Search for the cell housing the specified text and yield its [X, Y] center coordinate. 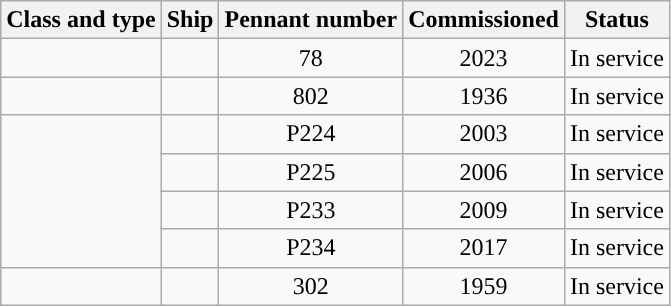
2009 [484, 210]
Class and type [81, 20]
302 [311, 286]
Status [616, 20]
1936 [484, 96]
Commissioned [484, 20]
802 [311, 96]
P224 [311, 134]
Ship [190, 20]
1959 [484, 286]
2006 [484, 172]
P225 [311, 172]
Pennant number [311, 20]
P234 [311, 248]
2023 [484, 58]
2017 [484, 248]
78 [311, 58]
2003 [484, 134]
P233 [311, 210]
